Extract the [x, y] coordinate from the center of the cell holding the provided text.  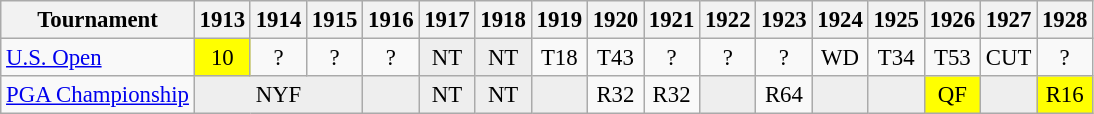
1920 [615, 20]
1917 [447, 20]
10 [222, 58]
1925 [896, 20]
WD [840, 58]
R64 [784, 95]
1927 [1008, 20]
T53 [952, 58]
1924 [840, 20]
1921 [672, 20]
1928 [1065, 20]
T18 [559, 58]
T34 [896, 58]
1919 [559, 20]
1916 [391, 20]
U.S. Open [98, 58]
1926 [952, 20]
CUT [1008, 58]
1913 [222, 20]
1918 [503, 20]
R16 [1065, 95]
T43 [615, 58]
Tournament [98, 20]
1914 [278, 20]
1922 [728, 20]
1915 [335, 20]
QF [952, 95]
PGA Championship [98, 95]
1923 [784, 20]
NYF [278, 95]
